Identify which cell holds the provided text, then report its [x, y] central coordinate. 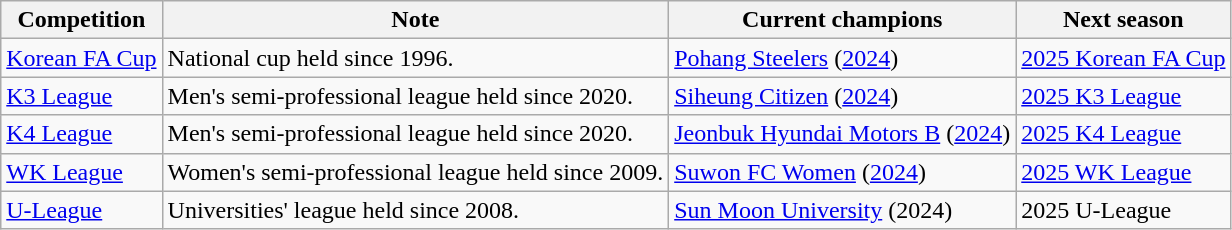
Women's semi-professional league held since 2009. [416, 172]
National cup held since 1996. [416, 58]
Suwon FC Women (2024) [842, 172]
Current champions [842, 20]
Note [416, 20]
Universities' league held since 2008. [416, 210]
2025 Korean FA Cup [1124, 58]
2025 WK League [1124, 172]
Next season [1124, 20]
Pohang Steelers (2024) [842, 58]
U-League [82, 210]
Korean FA Cup [82, 58]
Jeonbuk Hyundai Motors B (2024) [842, 134]
K3 League [82, 96]
2025 K3 League [1124, 96]
2025 K4 League [1124, 134]
Siheung Citizen (2024) [842, 96]
Competition [82, 20]
K4 League [82, 134]
Sun Moon University (2024) [842, 210]
2025 U-League [1124, 210]
WK League [82, 172]
